Detect which cell encompasses the target text, then output its [X, Y] center coordinate. 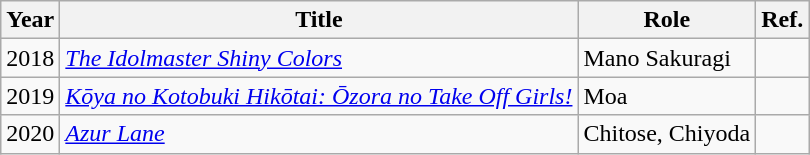
Mano Sakuragi [667, 58]
2018 [30, 58]
Azur Lane [319, 134]
Ref. [782, 20]
2019 [30, 96]
Kōya no Kotobuki Hikōtai: Ōzora no Take Off Girls! [319, 96]
Chitose, Chiyoda [667, 134]
The Idolmaster Shiny Colors [319, 58]
Year [30, 20]
Moa [667, 96]
Title [319, 20]
Role [667, 20]
2020 [30, 134]
